From the cell containing the given text, extract its center point as [X, Y] coordinate. 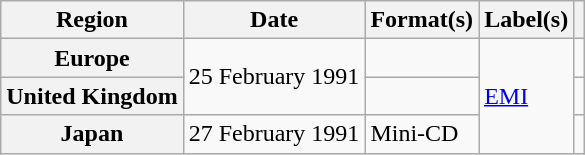
EMI [526, 96]
Europe [92, 58]
Format(s) [422, 20]
Japan [92, 134]
Region [92, 20]
Date [274, 20]
United Kingdom [92, 96]
Mini-CD [422, 134]
25 February 1991 [274, 77]
27 February 1991 [274, 134]
Label(s) [526, 20]
